For the text-containing cell, return its midpoint in [x, y] coordinate format. 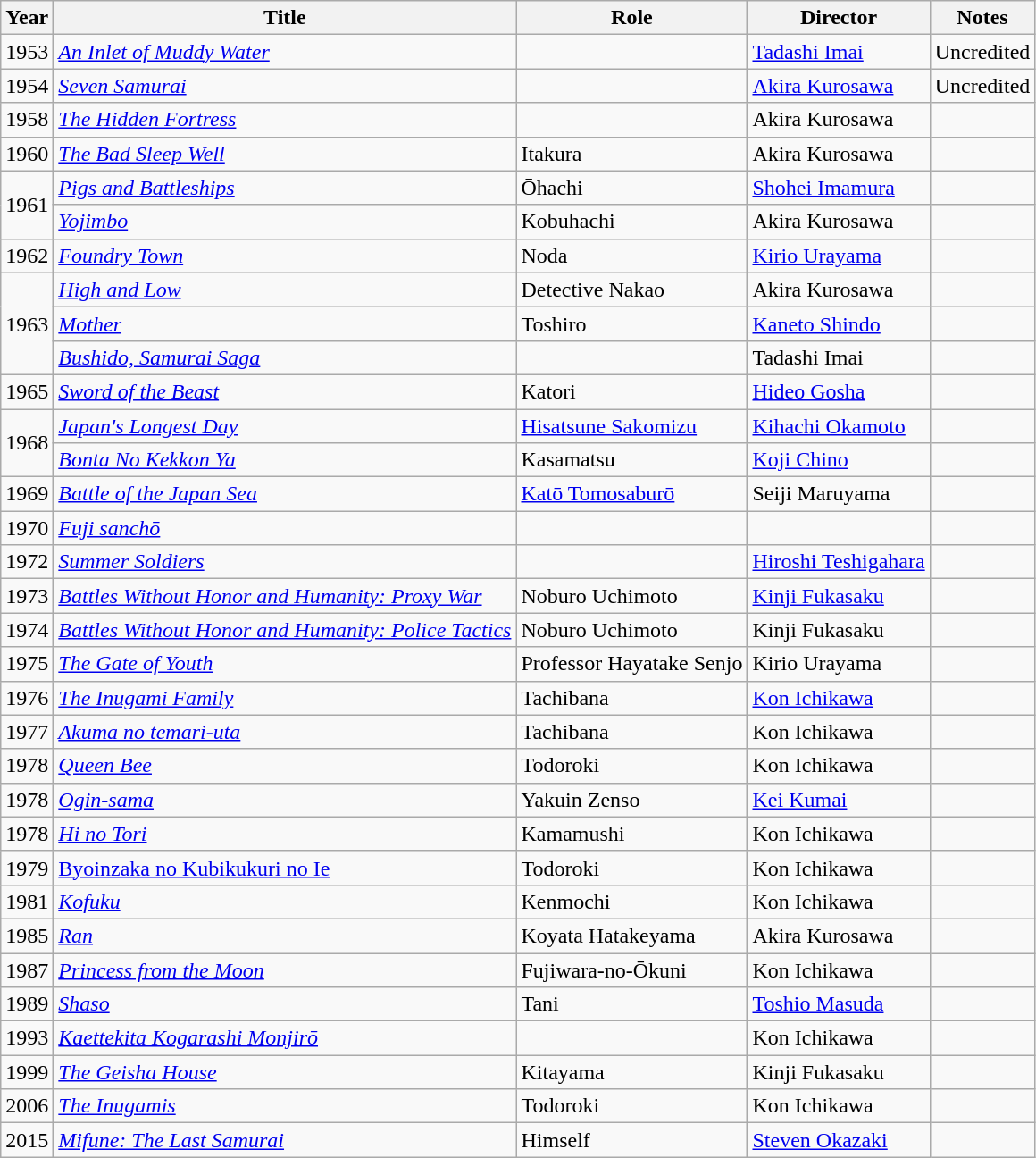
The Bad Sleep Well [285, 154]
Sword of the Beast [285, 391]
1965 [27, 391]
Himself [632, 1140]
1987 [27, 969]
1974 [27, 630]
Shohei Imamura [839, 188]
1962 [27, 256]
Shaso [285, 1004]
Battles Without Honor and Humanity: Police Tactics [285, 630]
Kobuhachi [632, 222]
Katori [632, 391]
2006 [27, 1106]
The Hidden Fortress [285, 120]
1968 [27, 443]
Hi no Tori [285, 834]
Toshio Masuda [839, 1004]
Tani [632, 1004]
Title [285, 18]
Bonta No Kekkon Ya [285, 460]
Mifune: The Last Samurai [285, 1140]
Fujiwara-no-Ōkuni [632, 969]
Byoinzaka no Kubikukuri no Ie [285, 868]
1972 [27, 562]
The Inugami Family [285, 698]
1999 [27, 1072]
Noda [632, 256]
Kamamushi [632, 834]
Akuma no temari-uta [285, 732]
Battles Without Honor and Humanity: Proxy War [285, 596]
The Gate of Youth [285, 664]
Hideo Gosha [839, 391]
The Inugamis [285, 1106]
Princess from the Moon [285, 969]
Role [632, 18]
1985 [27, 936]
Steven Okazaki [839, 1140]
1961 [27, 205]
Battle of the Japan Sea [285, 494]
Fuji sanchō [285, 528]
Hiroshi Teshigahara [839, 562]
Bushido, Samurai Saga [285, 357]
1993 [27, 1038]
Itakura [632, 154]
Professor Hayatake Senjo [632, 664]
Koyata Hatakeyama [632, 936]
1973 [27, 596]
1958 [27, 120]
Detective Nakao [632, 289]
Ogin-sama [285, 800]
1969 [27, 494]
1981 [27, 902]
1989 [27, 1004]
Queen Bee [285, 766]
Yakuin Zenso [632, 800]
Foundry Town [285, 256]
The Geisha House [285, 1072]
2015 [27, 1140]
Year [27, 18]
Yojimbo [285, 222]
Ōhachi [632, 188]
Kofuku [285, 902]
An Inlet of Muddy Water [285, 52]
Ran [285, 936]
1954 [27, 86]
1963 [27, 323]
Kaettekita Kogarashi Monjirō [285, 1038]
1977 [27, 732]
Summer Soldiers [285, 562]
Kitayama [632, 1072]
Kaneto Shindo [839, 323]
Pigs and Battleships [285, 188]
1970 [27, 528]
Seven Samurai [285, 86]
Katō Tomosaburō [632, 494]
1953 [27, 52]
Notes [982, 18]
High and Low [285, 289]
Koji Chino [839, 460]
Director [839, 18]
Kihachi Okamoto [839, 426]
Hisatsune Sakomizu [632, 426]
Kei Kumai [839, 800]
Toshiro [632, 323]
Seiji Maruyama [839, 494]
1976 [27, 698]
1975 [27, 664]
Kenmochi [632, 902]
Kasamatsu [632, 460]
1979 [27, 868]
Mother [285, 323]
1960 [27, 154]
Japan's Longest Day [285, 426]
